Find where the given text appears and provide that cell's center as (X, Y) coordinate. 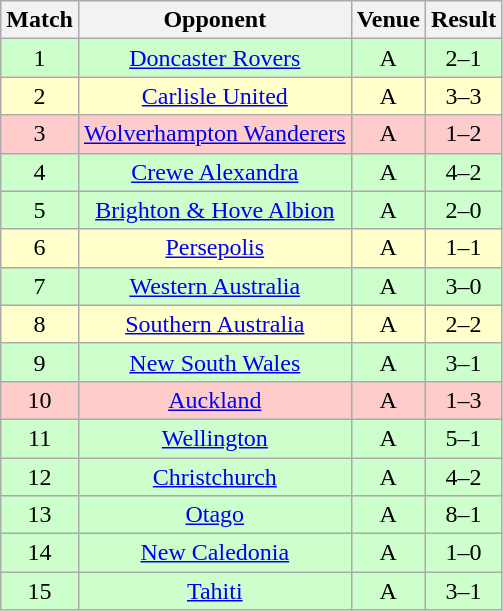
Wolverhampton Wanderers (214, 134)
8–1 (463, 515)
Carlisle United (214, 96)
Doncaster Rovers (214, 58)
Southern Australia (214, 324)
10 (40, 400)
2–2 (463, 324)
1 (40, 58)
New Caledonia (214, 553)
2–0 (463, 210)
11 (40, 438)
6 (40, 248)
2–1 (463, 58)
12 (40, 477)
Venue (388, 20)
1–2 (463, 134)
Wellington (214, 438)
5–1 (463, 438)
13 (40, 515)
Crewe Alexandra (214, 172)
Brighton & Hove Albion (214, 210)
8 (40, 324)
7 (40, 286)
9 (40, 362)
1–1 (463, 248)
New South Wales (214, 362)
1–3 (463, 400)
3–0 (463, 286)
4 (40, 172)
Tahiti (214, 591)
3–3 (463, 96)
2 (40, 96)
Christchurch (214, 477)
Opponent (214, 20)
Persepolis (214, 248)
Auckland (214, 400)
Otago (214, 515)
Match (40, 20)
1–0 (463, 553)
Western Australia (214, 286)
15 (40, 591)
14 (40, 553)
3 (40, 134)
5 (40, 210)
Result (463, 20)
